From the cell containing the given text, extract its center point as [X, Y] coordinate. 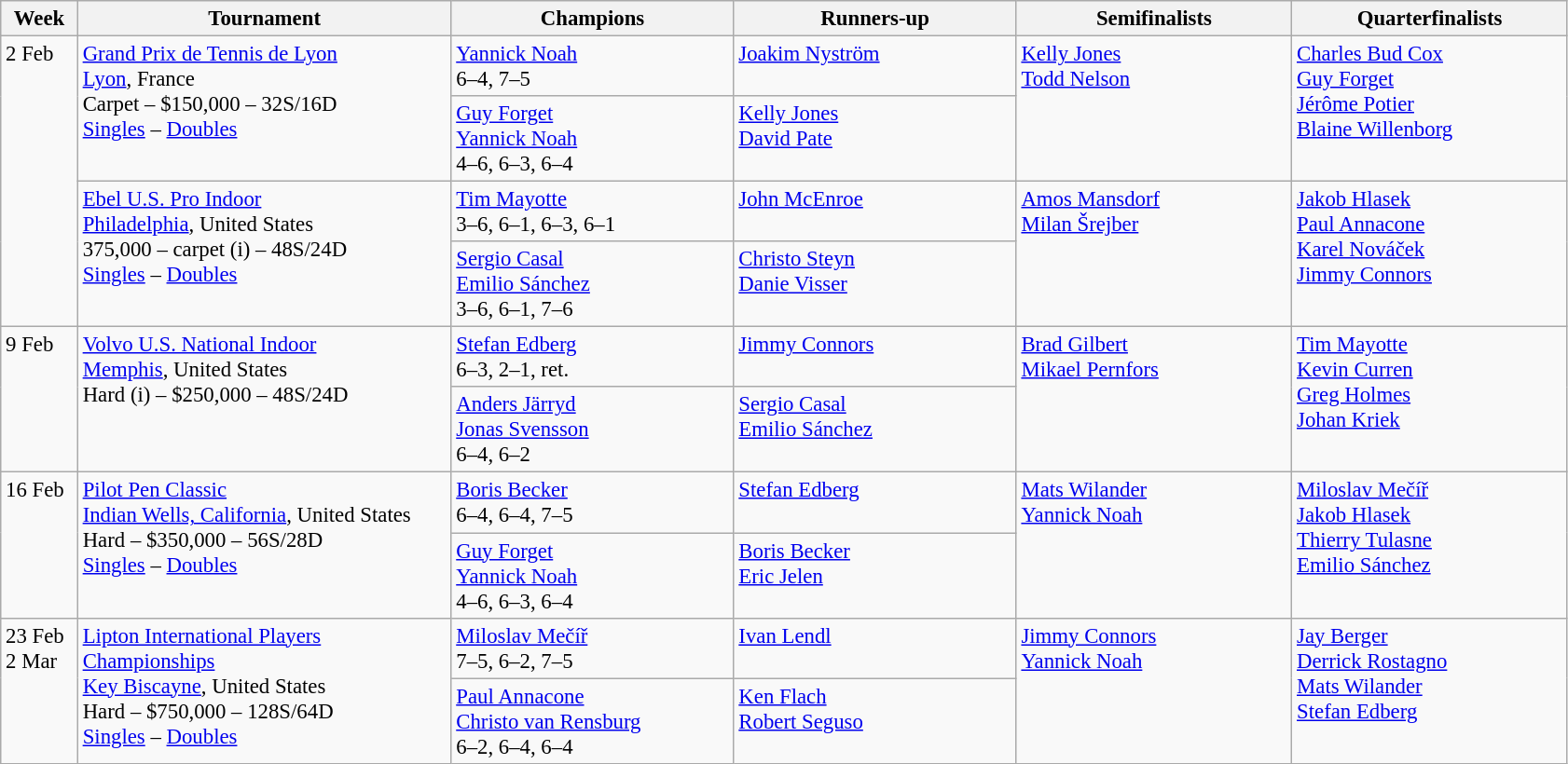
Stefan Edberg 6–3, 2–1, ret. [593, 358]
16 Feb [39, 545]
Paul Annacone Christo van Rensburg6–2, 6–4, 6–4 [593, 721]
Miloslav Mečíř7–5, 6–2, 7–5 [593, 648]
Miloslav Mečíř Jakob Hlasek Thierry Tulasne Emilio Sánchez [1430, 545]
9 Feb [39, 400]
Lipton International Players Championships Key Biscayne, United StatesHard – $750,000 – 128S/64DSingles – Doubles [265, 690]
Yannick Noah6–4, 7–5 [593, 67]
Champions [593, 19]
Tim Mayotte 3–6, 6–1, 6–3, 6–1 [593, 212]
Sergio Casal Emilio Sánchez 3–6, 6–1, 7–6 [593, 284]
Tim Mayotte Kevin Curren Greg Holmes Johan Kriek [1430, 400]
Stefan Edberg [874, 503]
Guy Forget Yannick Noah4–6, 6–3, 6–4 [593, 576]
Week [39, 19]
Brad Gilbert Mikael Pernfors [1154, 400]
Grand Prix de Tennis de Lyon Lyon, FranceCarpet – $150,000 – 32S/16D Singles – Doubles [265, 109]
Ivan Lendl [874, 648]
Amos Mansdorf Milan Šrejber [1154, 254]
Kelly Jones David Pate [874, 139]
Jimmy Connors [874, 358]
Anders Järryd Jonas Svensson 6–4, 6–2 [593, 430]
Volvo U.S. National Indoor Memphis, United StatesHard (i) – $250,000 – 48S/24D [265, 400]
Pilot Pen Classic Indian Wells, California, United StatesHard – $350,000 – 56S/28D Singles – Doubles [265, 545]
Semifinalists [1154, 19]
Boris Becker 6–4, 6–4, 7–5 [593, 503]
Quarterfinalists [1430, 19]
Runners-up [874, 19]
Joakim Nyström [874, 67]
2 Feb [39, 182]
Guy Forget Yannick Noah 4–6, 6–3, 6–4 [593, 139]
Ebel U.S. Pro Indoor Philadelphia, United States375,000 – carpet (i) – 48S/24D Singles – Doubles [265, 254]
John McEnroe [874, 212]
23 Feb2 Mar [39, 690]
Jimmy Connors Yannick Noah [1154, 690]
Mats Wilander Yannick Noah [1154, 545]
Kelly Jones Todd Nelson [1154, 109]
Jay Berger Derrick Rostagno Mats Wilander Stefan Edberg [1430, 690]
Jakob Hlasek Paul Annacone Karel Nováček Jimmy Connors [1430, 254]
Boris Becker Eric Jelen [874, 576]
Ken Flach Robert Seguso [874, 721]
Christo Steyn Danie Visser [874, 284]
Sergio Casal Emilio Sánchez [874, 430]
Charles Bud Cox Guy Forget Jérôme Potier Blaine Willenborg [1430, 109]
Tournament [265, 19]
